Extract the [x, y] coordinate from the center of the cell holding the provided text.  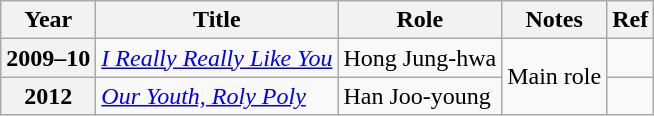
Title [217, 20]
Year [48, 20]
2012 [48, 96]
I Really Really Like You [217, 58]
Main role [554, 77]
Han Joo-young [420, 96]
Our Youth, Roly Poly [217, 96]
Hong Jung-hwa [420, 58]
Notes [554, 20]
Ref [630, 20]
Role [420, 20]
2009–10 [48, 58]
